Provide the [x, y] coordinate of the cell's center where the given text is located.  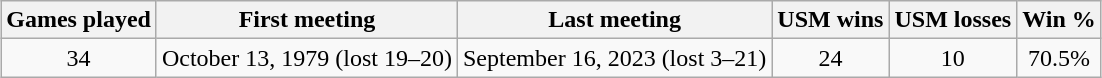
24 [830, 58]
70.5% [1060, 58]
October 13, 1979 (lost 19–20) [306, 58]
USM wins [830, 20]
Win % [1060, 20]
USM losses [953, 20]
Last meeting [614, 20]
34 [79, 58]
September 16, 2023 (lost 3–21) [614, 58]
First meeting [306, 20]
10 [953, 58]
Games played [79, 20]
